Determine the [x, y] coordinate at the center of the cell enclosing the given text.  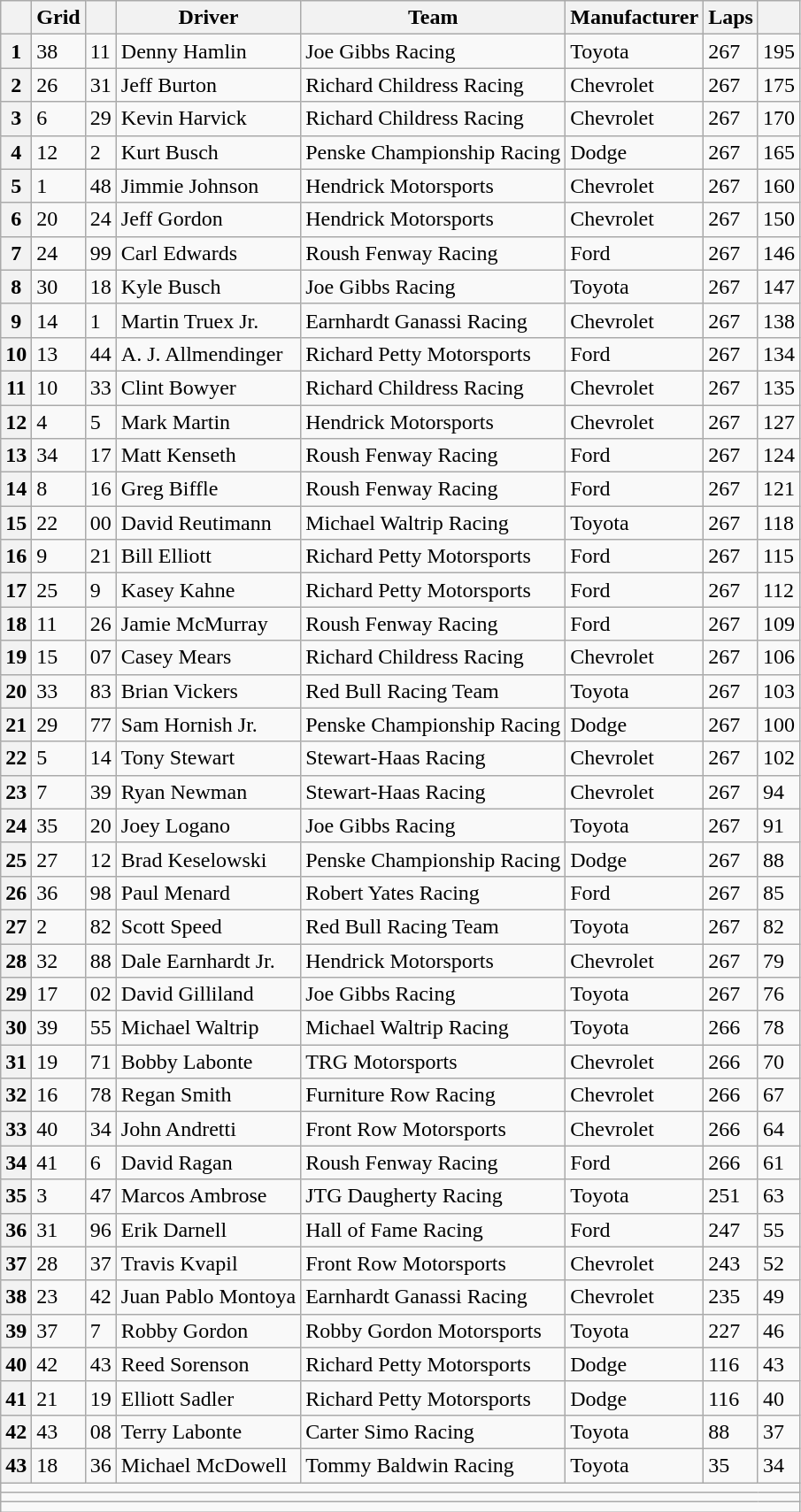
JTG Daugherty Racing [434, 1196]
TRG Motorsports [434, 1062]
99 [101, 253]
Kasey Kahne [208, 590]
02 [101, 994]
Bobby Labonte [208, 1062]
79 [779, 960]
44 [101, 354]
Paul Menard [208, 893]
Kyle Busch [208, 287]
Brad Keselowski [208, 859]
Robby Gordon [208, 1331]
Regan Smith [208, 1095]
63 [779, 1196]
83 [101, 691]
Jeff Gordon [208, 219]
195 [779, 51]
247 [731, 1230]
106 [779, 657]
96 [101, 1230]
124 [779, 456]
71 [101, 1062]
52 [779, 1263]
A. J. Allmendinger [208, 354]
115 [779, 556]
100 [779, 725]
Reed Sorenson [208, 1364]
127 [779, 422]
175 [779, 85]
67 [779, 1095]
Kevin Harvick [208, 119]
150 [779, 219]
64 [779, 1129]
Joey Logano [208, 825]
Tony Stewart [208, 758]
Denny Hamlin [208, 51]
David Ragan [208, 1163]
243 [731, 1263]
00 [101, 523]
49 [779, 1297]
David Gilliland [208, 994]
165 [779, 152]
Scott Speed [208, 926]
235 [731, 1297]
46 [779, 1331]
Team [434, 18]
Bill Elliott [208, 556]
Grid [58, 18]
170 [779, 119]
70 [779, 1062]
Hall of Fame Racing [434, 1230]
146 [779, 253]
Marcos Ambrose [208, 1196]
Kurt Busch [208, 152]
Terry Labonte [208, 1431]
Casey Mears [208, 657]
Laps [731, 18]
135 [779, 388]
Carl Edwards [208, 253]
Manufacturer [635, 18]
227 [731, 1331]
112 [779, 590]
109 [779, 624]
94 [779, 792]
76 [779, 994]
Juan Pablo Montoya [208, 1297]
138 [779, 320]
77 [101, 725]
Jimmie Johnson [208, 186]
91 [779, 825]
Robby Gordon Motorsports [434, 1331]
John Andretti [208, 1129]
08 [101, 1431]
Dale Earnhardt Jr. [208, 960]
Robert Yates Racing [434, 893]
Matt Kenseth [208, 456]
61 [779, 1163]
Brian Vickers [208, 691]
102 [779, 758]
134 [779, 354]
Mark Martin [208, 422]
Travis Kvapil [208, 1263]
Carter Simo Racing [434, 1431]
85 [779, 893]
118 [779, 523]
Sam Hornish Jr. [208, 725]
Jeff Burton [208, 85]
07 [101, 657]
David Reutimann [208, 523]
147 [779, 287]
121 [779, 489]
Michael McDowell [208, 1465]
Elliott Sadler [208, 1398]
Martin Truex Jr. [208, 320]
Tommy Baldwin Racing [434, 1465]
160 [779, 186]
Furniture Row Racing [434, 1095]
48 [101, 186]
47 [101, 1196]
Greg Biffle [208, 489]
251 [731, 1196]
98 [101, 893]
Jamie McMurray [208, 624]
Clint Bowyer [208, 388]
Michael Waltrip [208, 1028]
Ryan Newman [208, 792]
Driver [208, 18]
103 [779, 691]
Erik Darnell [208, 1230]
